For the text-containing cell, return its midpoint in (x, y) coordinate format. 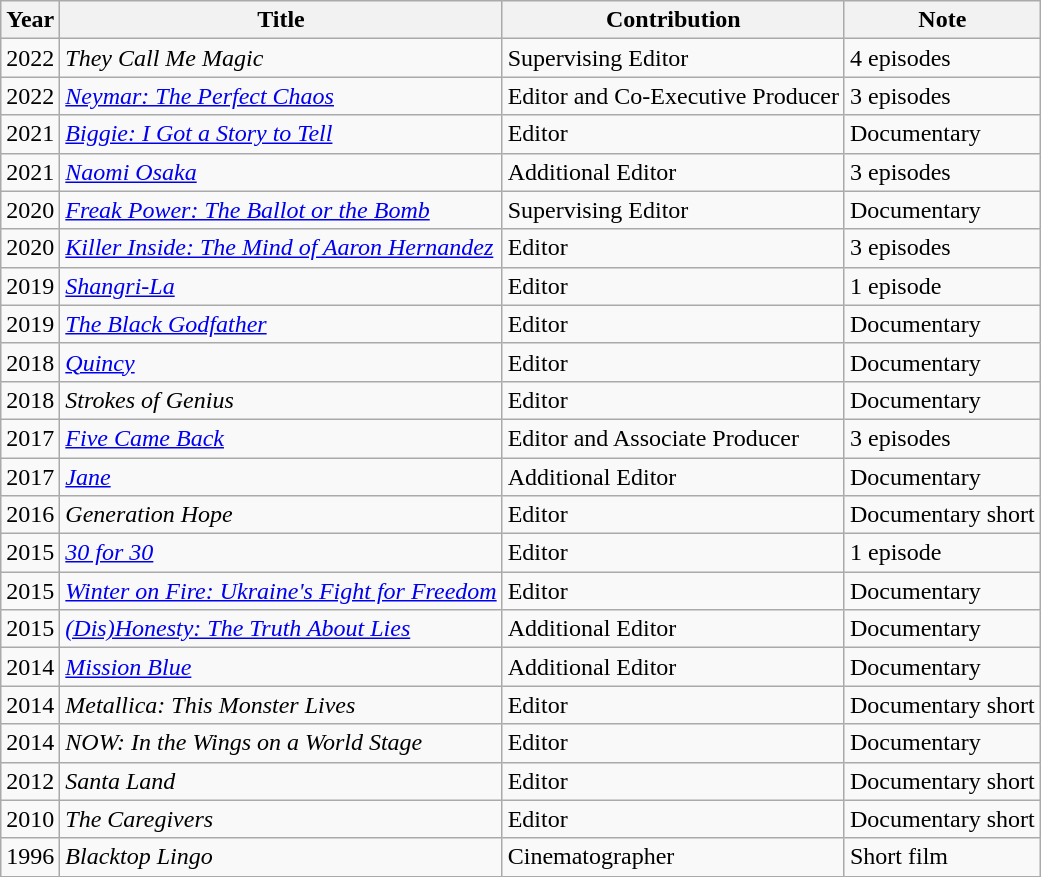
NOW: In the Wings on a World Stage (281, 743)
Editor and Associate Producer (673, 438)
4 episodes (942, 58)
Naomi Osaka (281, 172)
Winter on Fire: Ukraine's Fight for Freedom (281, 591)
2012 (30, 781)
2010 (30, 819)
30 for 30 (281, 553)
Five Came Back (281, 438)
Title (281, 20)
Strokes of Genius (281, 400)
Year (30, 20)
Santa Land (281, 781)
Contribution (673, 20)
Blacktop Lingo (281, 857)
Editor and Co-Executive Producer (673, 96)
Note (942, 20)
Short film (942, 857)
The Black Godfather (281, 324)
Mission Blue (281, 667)
Freak Power: The Ballot or the Bomb (281, 210)
Metallica: This Monster Lives (281, 705)
2016 (30, 515)
1996 (30, 857)
They Call Me Magic (281, 58)
Cinematographer (673, 857)
Quincy (281, 362)
Jane (281, 477)
The Caregivers (281, 819)
Killer Inside: The Mind of Aaron Hernandez (281, 248)
Neymar: The Perfect Chaos (281, 96)
Biggie: I Got a Story to Tell (281, 134)
(Dis)Honesty: The Truth About Lies (281, 629)
Shangri-La (281, 286)
Generation Hope (281, 515)
